Return the (X, Y) coordinate for the center point of the cell that contains the specified text.  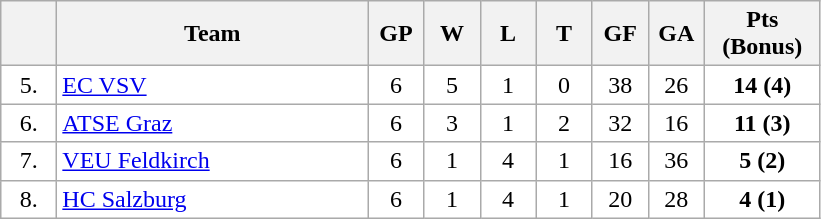
32 (620, 123)
8. (29, 199)
ATSE Graz (212, 123)
5 (452, 85)
20 (620, 199)
HC Salzburg (212, 199)
4 (1) (762, 199)
Team (212, 34)
14 (4) (762, 85)
0 (564, 85)
3 (452, 123)
26 (676, 85)
EC VSV (212, 85)
GP (396, 34)
5 (2) (762, 161)
7. (29, 161)
2 (564, 123)
GF (620, 34)
11 (3) (762, 123)
6. (29, 123)
T (564, 34)
28 (676, 199)
Pts (Bonus) (762, 34)
38 (620, 85)
VEU Feldkirch (212, 161)
5. (29, 85)
36 (676, 161)
W (452, 34)
GA (676, 34)
L (508, 34)
